Detect which cell encompasses the target text, then output its [X, Y] center coordinate. 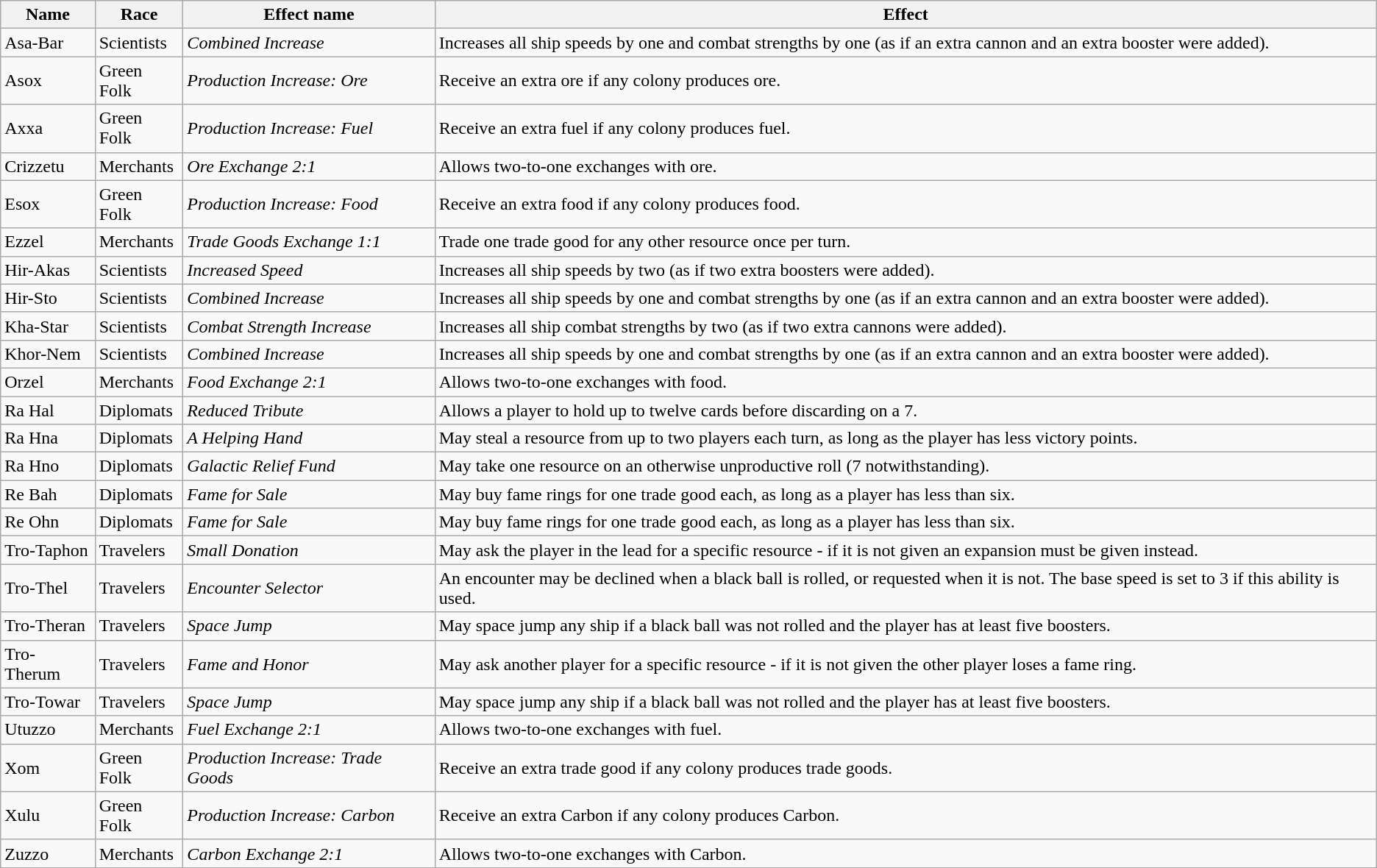
Tro-Taphon [48, 550]
May steal a resource from up to two players each turn, as long as the player has less victory points. [905, 438]
Effect name [309, 15]
May ask the player in the lead for a specific resource - if it is not given an expansion must be given instead. [905, 550]
Trade one trade good for any other resource once per turn. [905, 242]
An encounter may be declined when a black ball is rolled, or requested when it is not. The base speed is set to 3 if this ability is used. [905, 588]
Hir-Akas [48, 270]
Receive an extra food if any colony produces food. [905, 204]
Re Bah [48, 494]
Receive an extra Carbon if any colony produces Carbon. [905, 815]
Asox [48, 81]
Receive an extra ore if any colony produces ore. [905, 81]
Increases all ship combat strengths by two (as if two extra cannons were added). [905, 326]
Esox [48, 204]
Orzel [48, 382]
Tro-Therum [48, 664]
Fuel Exchange 2:1 [309, 730]
Ezzel [48, 242]
May take one resource on an otherwise unproductive roll (7 notwithstanding). [905, 466]
Receive an extra trade good if any colony produces trade goods. [905, 768]
Tro-Thel [48, 588]
Combat Strength Increase [309, 326]
Allows two-to-one exchanges with Carbon. [905, 853]
Axxa [48, 128]
Production Increase: Fuel [309, 128]
Race [139, 15]
Hir-Sto [48, 298]
Name [48, 15]
Khor-Nem [48, 354]
May ask another player for a specific resource - if it is not given the other player loses a fame ring. [905, 664]
Crizzetu [48, 166]
Allows a player to hold up to twelve cards before discarding on a 7. [905, 410]
Trade Goods Exchange 1:1 [309, 242]
Galactic Relief Fund [309, 466]
Allows two-to-one exchanges with fuel. [905, 730]
Ra Hno [48, 466]
Asa-Bar [48, 43]
Zuzzo [48, 853]
Production Increase: Food [309, 204]
Fame and Honor [309, 664]
Ore Exchange 2:1 [309, 166]
Utuzzo [48, 730]
Increases all ship speeds by two (as if two extra boosters were added). [905, 270]
Tro-Towar [48, 702]
Allows two-to-one exchanges with ore. [905, 166]
Effect [905, 15]
Increased Speed [309, 270]
Reduced Tribute [309, 410]
Encounter Selector [309, 588]
Production Increase: Carbon [309, 815]
Carbon Exchange 2:1 [309, 853]
Production Increase: Trade Goods [309, 768]
Receive an extra fuel if any colony produces fuel. [905, 128]
Production Increase: Ore [309, 81]
Ra Hna [48, 438]
Small Donation [309, 550]
Xulu [48, 815]
Kha-Star [48, 326]
Tro-Theran [48, 626]
Food Exchange 2:1 [309, 382]
Allows two-to-one exchanges with food. [905, 382]
Xom [48, 768]
Re Ohn [48, 522]
Ra Hal [48, 410]
A Helping Hand [309, 438]
